Search for the cell housing the specified text and yield its (X, Y) center coordinate. 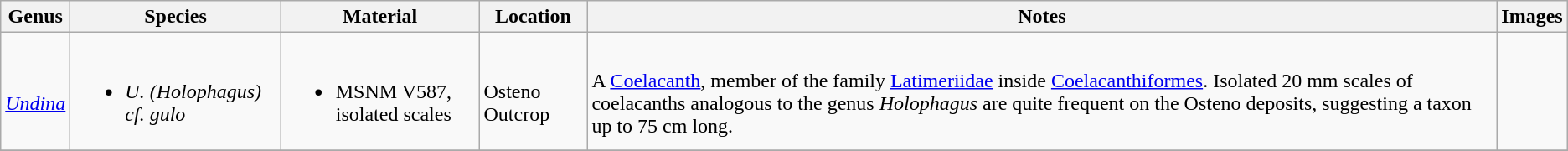
Images (1532, 17)
Material (380, 17)
Location (533, 17)
Undina (35, 91)
Genus (35, 17)
U. (Holophagus) cf. gulo (176, 91)
Osteno Outcrop (533, 91)
MSNM V587, isolated scales (380, 91)
Notes (1042, 17)
Species (176, 17)
